Determine the [x, y] coordinate at the center of the cell enclosing the given text.  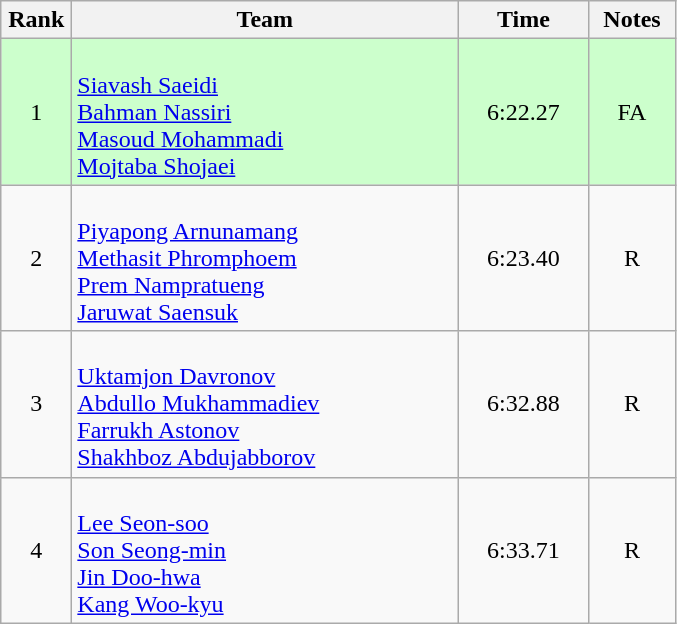
3 [36, 404]
Siavash SaeidiBahman NassiriMasoud MohammadiMojtaba Shojaei [265, 112]
2 [36, 258]
Notes [632, 20]
Time [524, 20]
Lee Seon-sooSon Seong-minJin Doo-hwaKang Woo-kyu [265, 550]
6:33.71 [524, 550]
FA [632, 112]
Uktamjon DavronovAbdullo MukhammadievFarrukh AstonovShakhboz Abdujabborov [265, 404]
Team [265, 20]
Rank [36, 20]
6:22.27 [524, 112]
6:32.88 [524, 404]
6:23.40 [524, 258]
Piyapong ArnunamangMethasit PhromphoemPrem NampratuengJaruwat Saensuk [265, 258]
4 [36, 550]
1 [36, 112]
